Output the [X, Y] coordinate of the center of the cell containing the given text.  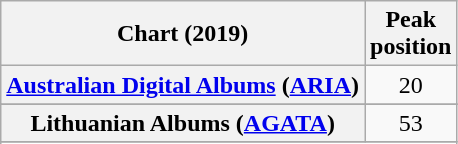
53 [411, 123]
Peakposition [411, 34]
Chart (2019) [183, 34]
Lithuanian Albums (AGATA) [183, 123]
Australian Digital Albums (ARIA) [183, 85]
20 [411, 85]
